From the cell containing the given text, extract its center point as (X, Y) coordinate. 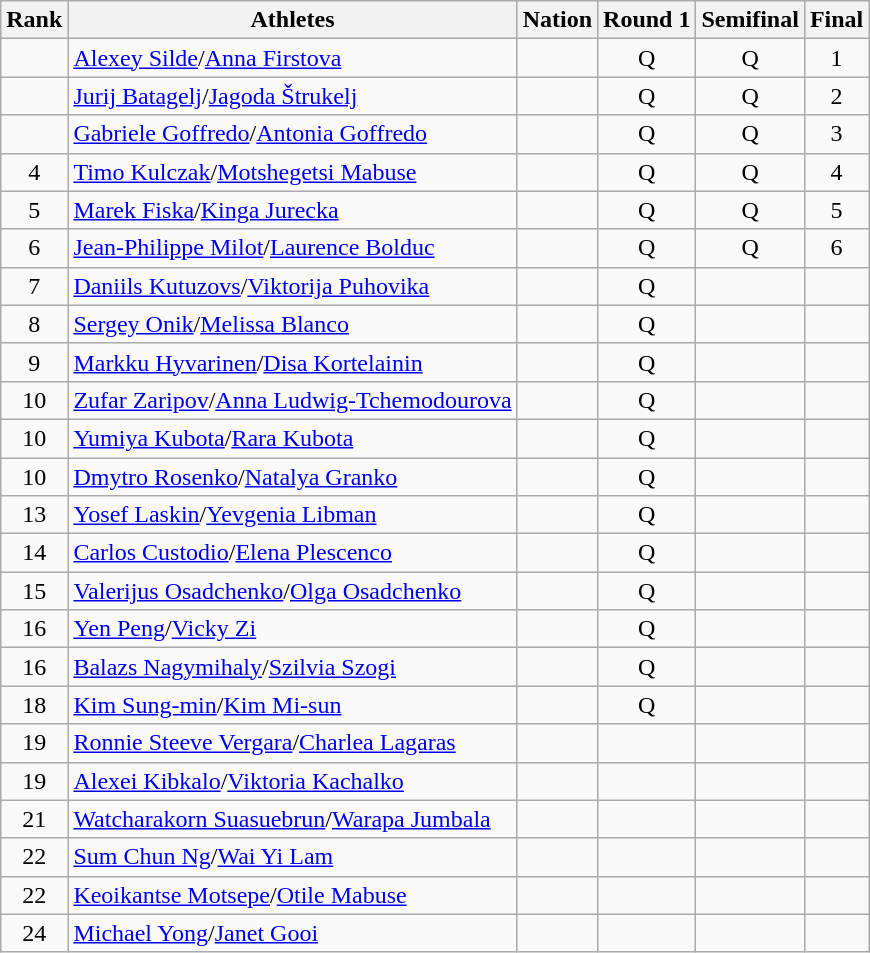
1 (836, 58)
Yen Peng/Vicky Zi (292, 629)
Timo Kulczak/Motshegetsi Mabuse (292, 172)
Round 1 (647, 20)
Yumiya Kubota/Rara Kubota (292, 438)
Watcharakorn Suasuebrun/Warapa Jumbala (292, 819)
Dmytro Rosenko/Natalya Granko (292, 477)
7 (34, 286)
Michael Yong/Janet Gooi (292, 933)
Marek Fiska/Kinga Jurecka (292, 210)
Carlos Custodio/Elena Plescenco (292, 553)
Semifinal (750, 20)
21 (34, 819)
Alexei Kibkalo/Viktoria Kachalko (292, 781)
Athletes (292, 20)
Sergey Onik/Melissa Blanco (292, 324)
Nation (557, 20)
Final (836, 20)
9 (34, 362)
18 (34, 705)
Valerijus Osadchenko/Olga Osadchenko (292, 591)
Ronnie Steeve Vergara/Charlea Lagaras (292, 743)
Gabriele Goffredo/Antonia Goffredo (292, 134)
Zufar Zaripov/Anna Ludwig-Tchemodourova (292, 400)
13 (34, 515)
Kim Sung-min/Kim Mi-sun (292, 705)
Daniils Kutuzovs/Viktorija Puhovika (292, 286)
Markku Hyvarinen/Disa Kortelainin (292, 362)
Jurij Batagelj/Jagoda Štrukelj (292, 96)
Balazs Nagymihaly/Szilvia Szogi (292, 667)
24 (34, 933)
3 (836, 134)
Jean-Philippe Milot/Laurence Bolduc (292, 248)
14 (34, 553)
2 (836, 96)
Keoikantse Motsepe/Otile Mabuse (292, 895)
15 (34, 591)
Alexey Silde/Anna Firstova (292, 58)
Sum Chun Ng/Wai Yi Lam (292, 857)
8 (34, 324)
Yosef Laskin/Yevgenia Libman (292, 515)
Rank (34, 20)
